For the text-containing cell, return its midpoint in [x, y] coordinate format. 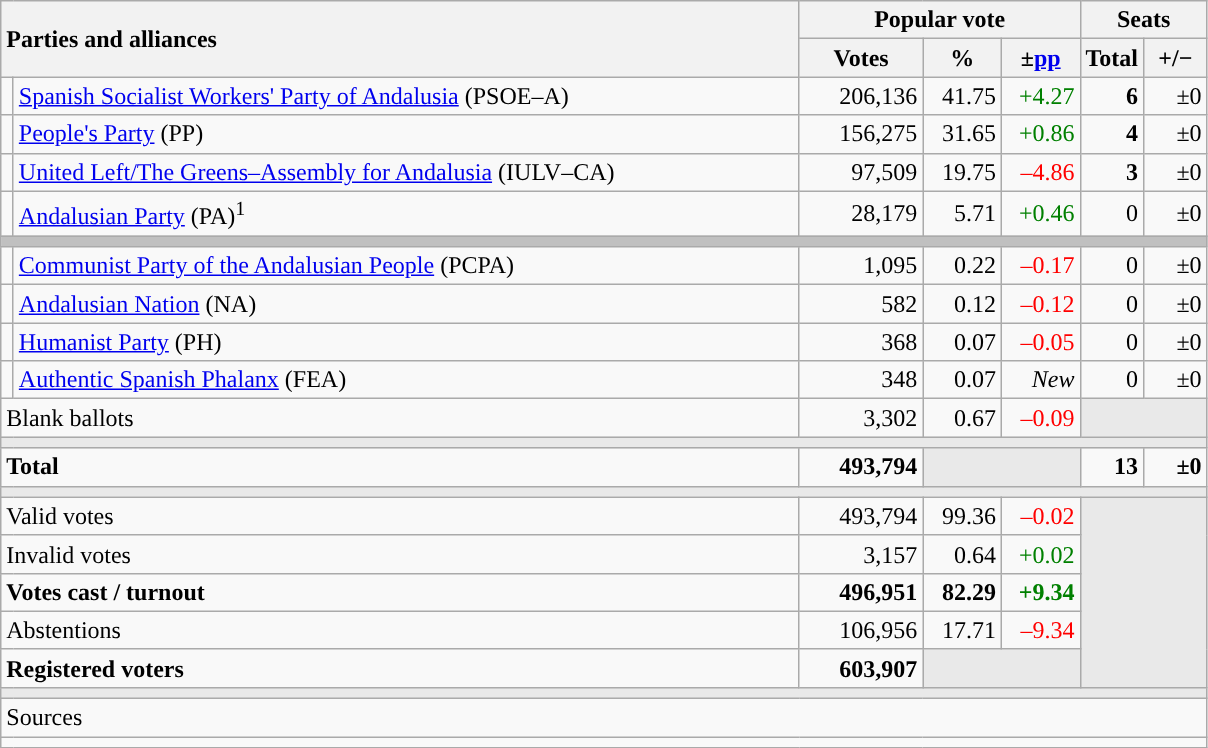
17.71 [962, 630]
Authentic Spanish Phalanx (FEA) [406, 380]
–0.09 [1040, 418]
3,302 [861, 418]
+4.27 [1040, 96]
Votes cast / turnout [400, 592]
New [1040, 380]
496,951 [861, 592]
People's Party (PP) [406, 134]
31.65 [962, 134]
603,907 [861, 668]
Seats [1144, 20]
+0.86 [1040, 134]
Andalusian Party (PA)1 [406, 214]
–9.34 [1040, 630]
19.75 [962, 172]
Popular vote [940, 20]
United Left/The Greens–Assembly for Andalusia (IULV–CA) [406, 172]
+/− [1176, 58]
206,136 [861, 96]
3 [1112, 172]
28,179 [861, 214]
Registered voters [400, 668]
–0.12 [1040, 304]
Valid votes [400, 516]
+9.34 [1040, 592]
Parties and alliances [400, 39]
+0.02 [1040, 554]
–0.05 [1040, 342]
Sources [604, 718]
97,509 [861, 172]
–0.02 [1040, 516]
348 [861, 380]
Blank ballots [400, 418]
Communist Party of the Andalusian People (PCPA) [406, 266]
41.75 [962, 96]
6 [1112, 96]
Andalusian Nation (NA) [406, 304]
Abstentions [400, 630]
0.12 [962, 304]
5.71 [962, 214]
Humanist Party (PH) [406, 342]
13 [1112, 467]
Invalid votes [400, 554]
368 [861, 342]
–4.86 [1040, 172]
Spanish Socialist Workers' Party of Andalusia (PSOE–A) [406, 96]
1,095 [861, 266]
+0.46 [1040, 214]
±pp [1040, 58]
3,157 [861, 554]
0.64 [962, 554]
99.36 [962, 516]
0.22 [962, 266]
582 [861, 304]
82.29 [962, 592]
% [962, 58]
Votes [861, 58]
106,956 [861, 630]
0.67 [962, 418]
–0.17 [1040, 266]
156,275 [861, 134]
4 [1112, 134]
